Output the [X, Y] coordinate of the center of the cell containing the given text.  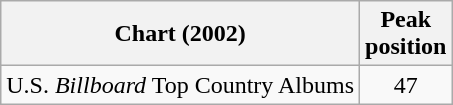
Chart (2002) [180, 34]
U.S. Billboard Top Country Albums [180, 85]
Peakposition [406, 34]
47 [406, 85]
